Return the [X, Y] coordinate for the center point of the cell that contains the specified text.  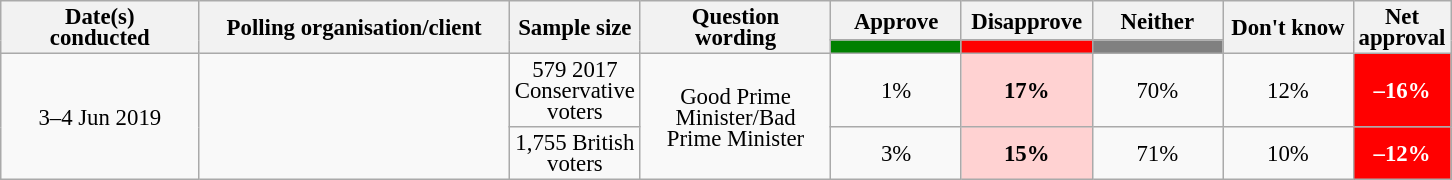
1% [896, 91]
1,755 British voters [574, 154]
17% [1026, 91]
15% [1026, 154]
Neither [1158, 20]
Net approval [1402, 28]
3–4 Jun 2019 [100, 117]
71% [1158, 154]
70% [1158, 91]
Sample size [574, 28]
579 2017 Conservative voters [574, 91]
12% [1288, 91]
Date(s)conducted [100, 28]
3% [896, 154]
Polling organisation/client [354, 28]
Don't know [1288, 28]
Good Prime Minister/Bad Prime Minister [736, 117]
Questionwording [736, 28]
–12% [1402, 154]
–16% [1402, 91]
10% [1288, 154]
Disapprove [1026, 20]
Approve [896, 20]
